Determine the (X, Y) coordinate at the center of the cell enclosing the given text.  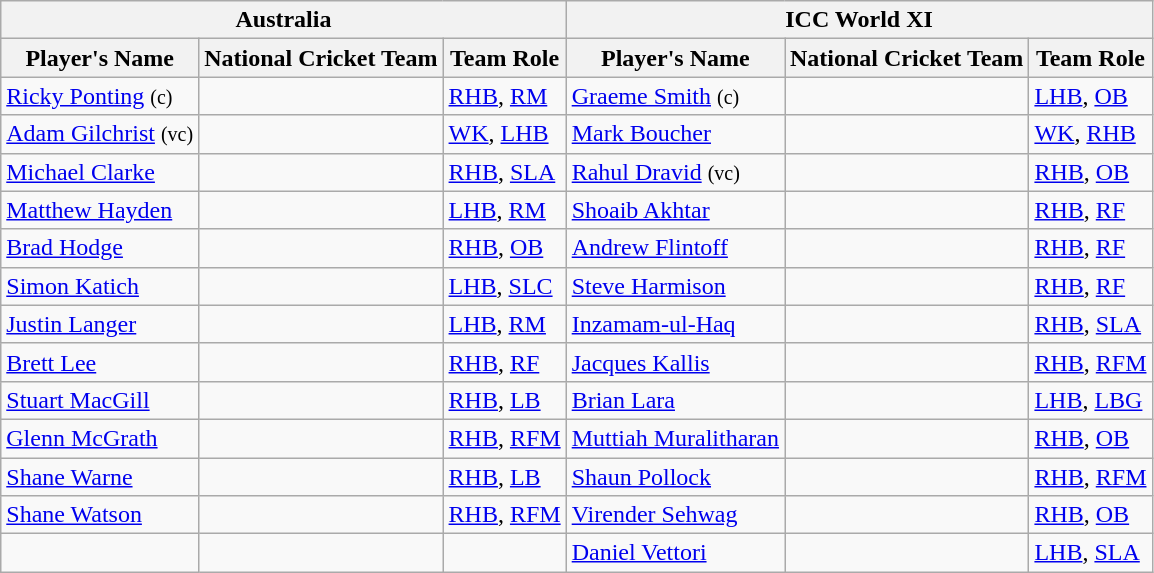
Steve Harmison (675, 286)
Shane Warne (100, 477)
Rahul Dravid (vc) (675, 172)
WK, LHB (504, 134)
Shaun Pollock (675, 477)
Australia (284, 20)
Brian Lara (675, 400)
Mark Boucher (675, 134)
Matthew Hayden (100, 210)
Jacques Kallis (675, 362)
Justin Langer (100, 324)
Glenn McGrath (100, 438)
Virender Sehwag (675, 515)
Adam Gilchrist (vc) (100, 134)
Graeme Smith (c) (675, 96)
Daniel Vettori (675, 553)
Brett Lee (100, 362)
LHB, LBG (1090, 400)
Andrew Flintoff (675, 248)
RHB, RM (504, 96)
Brad Hodge (100, 248)
Shoaib Akhtar (675, 210)
LHB, SLA (1090, 553)
Inzamam-ul-Haq (675, 324)
LHB, OB (1090, 96)
ICC World XI (859, 20)
Shane Watson (100, 515)
Michael Clarke (100, 172)
Simon Katich (100, 286)
Muttiah Muralitharan (675, 438)
Ricky Ponting (c) (100, 96)
Stuart MacGill (100, 400)
WK, RHB (1090, 134)
LHB, SLC (504, 286)
